Search for the cell housing the specified text and yield its [x, y] center coordinate. 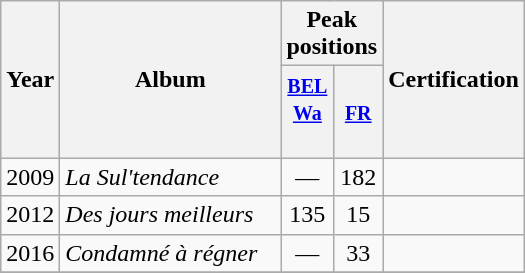
BEL Wa [308, 112]
2009 [30, 177]
Peak positions [332, 34]
La Sul'tendance [170, 177]
2012 [30, 215]
Certification [454, 80]
Des jours meilleurs [170, 215]
Condamné à régner [170, 253]
33 [358, 253]
Album [170, 80]
2016 [30, 253]
FR [358, 112]
Year [30, 80]
15 [358, 215]
135 [308, 215]
182 [358, 177]
